Identify which cell holds the provided text, then report its (x, y) central coordinate. 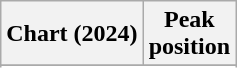
Chart (2024) (72, 34)
Peakposition (189, 34)
